Provide the [X, Y] coordinate of the cell's center where the given text is located.  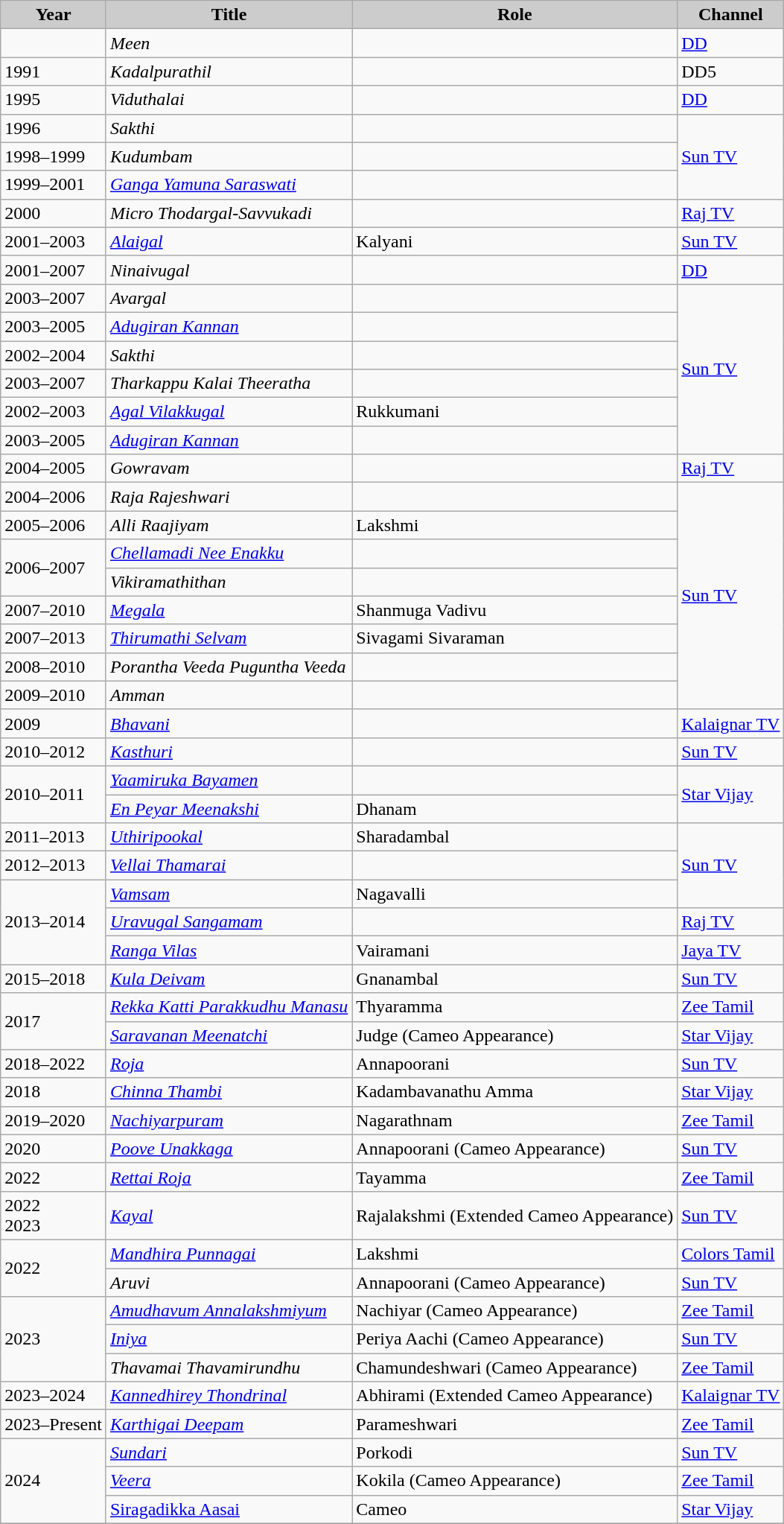
Porantha Veeda Puguntha Veeda [229, 667]
DD5 [731, 72]
Chamundeshwari (Cameo Appearance) [515, 1368]
Mandhira Punnagai [229, 1254]
Kannedhirey Thondrinal [229, 1396]
Agal Vilakkugal [229, 412]
2009 [54, 723]
Veera [229, 1481]
Megala [229, 610]
Kadambavanathu Amma [515, 1092]
2002–2003 [54, 412]
Shanmuga Vadivu [515, 610]
2001–2003 [54, 241]
Siragadikka Aasai [229, 1509]
Thyaramma [515, 1007]
2008–2010 [54, 667]
En Peyar Meenakshi [229, 808]
2007–2013 [54, 638]
Sharadambal [515, 837]
Annapoorani [515, 1064]
Avargal [229, 298]
Saravanan Meenatchi [229, 1035]
1996 [54, 128]
2009–2010 [54, 695]
Tharkappu Kalai Theeratha [229, 384]
Rekka Katti Parakkudhu Manasu [229, 1007]
2018 [54, 1092]
Alli Raajiyam [229, 525]
Bhavani [229, 723]
Raja Rajeshwari [229, 497]
Year [54, 15]
Uravugal Sangamam [229, 922]
Rajalakshmi (Extended Cameo Appearance) [515, 1216]
2012–2013 [54, 866]
Kudumbam [229, 156]
Vamsam [229, 894]
2010–2011 [54, 794]
2011–2013 [54, 837]
Kayal [229, 1216]
Channel [731, 15]
Vellai Thamarai [229, 866]
Roja [229, 1064]
2010–2012 [54, 752]
Title [229, 15]
2004–2005 [54, 469]
2006–2007 [54, 568]
2004–2006 [54, 497]
Kokila (Cameo Appearance) [515, 1481]
Ganga Yamuna Saraswati [229, 185]
2001–2007 [54, 270]
2023 [54, 1339]
2022 2023 [54, 1216]
Nagavalli [515, 894]
Nachiyar (Cameo Appearance) [515, 1311]
2023–2024 [54, 1396]
Role [515, 15]
Karthigai Deepam [229, 1424]
2005–2006 [54, 525]
Poove Unakkaga [229, 1149]
2019–2020 [54, 1120]
Amudhavum Annalakshmiyum [229, 1311]
Chinna Thambi [229, 1092]
2013–2014 [54, 922]
Sundari [229, 1452]
Jaya TV [731, 950]
Kula Deivam [229, 979]
Nagarathnam [515, 1120]
2017 [54, 1021]
Parameshwari [515, 1424]
Uthiripookal [229, 837]
2000 [54, 213]
Tayamma [515, 1177]
Meen [229, 43]
Vikiramathithan [229, 582]
Alaigal [229, 241]
Thavamai Thavamirundhu [229, 1368]
2002–2004 [54, 355]
2007–2010 [54, 610]
Aruvi [229, 1282]
2020 [54, 1149]
Kadalpurathil [229, 72]
2023–Present [54, 1424]
Kasthuri [229, 752]
Nachiyarpuram [229, 1120]
Judge (Cameo Appearance) [515, 1035]
Rukkumani [515, 412]
Yaamiruka Bayamen [229, 780]
1999–2001 [54, 185]
2015–2018 [54, 979]
Amman [229, 695]
Porkodi [515, 1452]
Gnanambal [515, 979]
Ranga Vilas [229, 950]
Kalyani [515, 241]
Micro Thodargal-Savvukadi [229, 213]
Dhanam [515, 808]
Rettai Roja [229, 1177]
Ninaivugal [229, 270]
2018–2022 [54, 1064]
Iniya [229, 1339]
Periya Aachi (Cameo Appearance) [515, 1339]
Vairamani [515, 950]
Viduthalai [229, 100]
Gowravam [229, 469]
1998–1999 [54, 156]
Chellamadi Nee Enakku [229, 553]
Sivagami Sivaraman [515, 638]
1991 [54, 72]
Abhirami (Extended Cameo Appearance) [515, 1396]
2024 [54, 1481]
Thirumathi Selvam [229, 638]
Cameo [515, 1509]
1995 [54, 100]
Colors Tamil [731, 1254]
